Identify which cell holds the provided text, then report its (x, y) central coordinate. 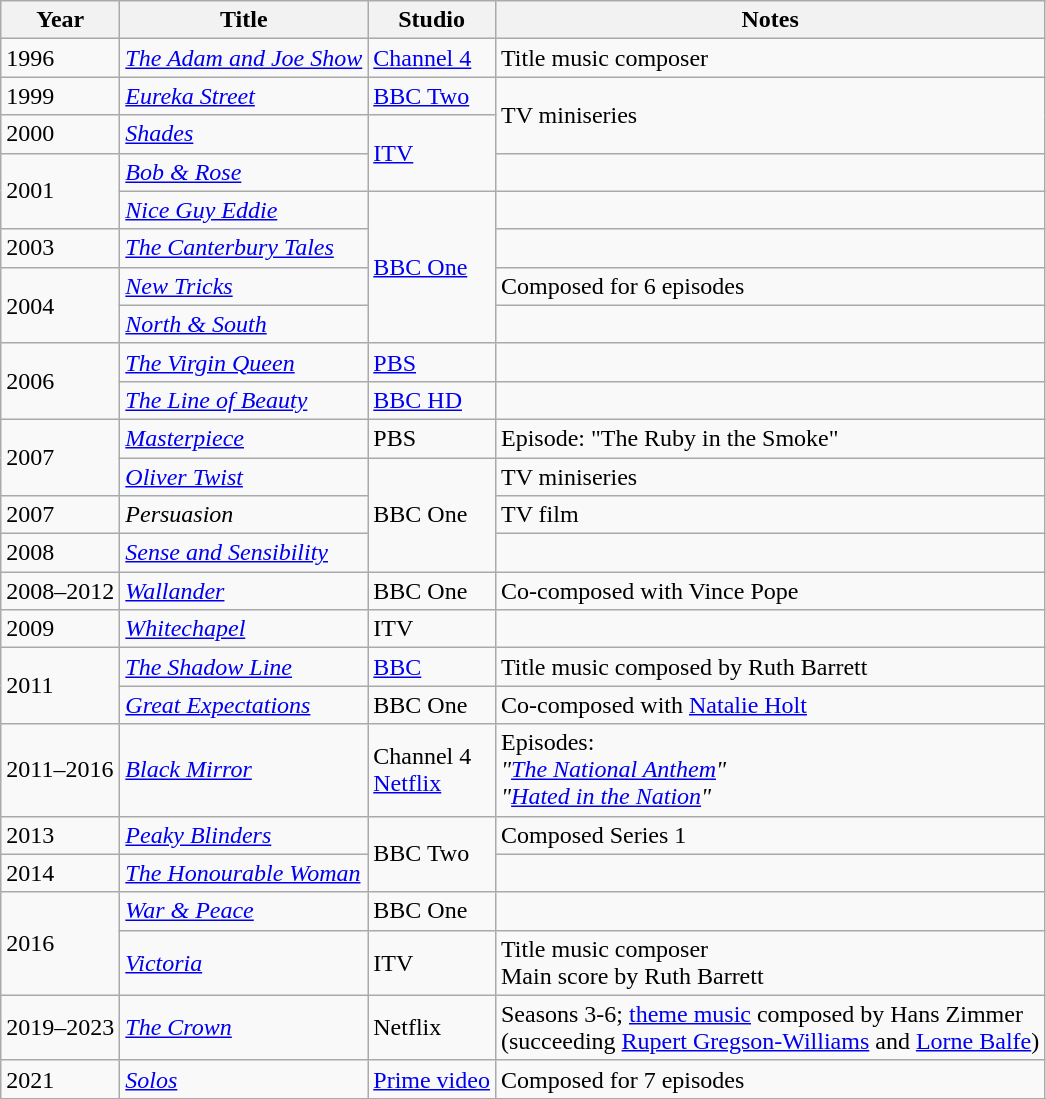
Channel 4 (432, 58)
The Virgin Queen (244, 362)
Prime video (432, 1079)
The Adam and Joe Show (244, 58)
Masterpiece (244, 438)
Whitechapel (244, 629)
2001 (60, 191)
Title music composer (770, 58)
Co-composed with Vince Pope (770, 591)
The Shadow Line (244, 667)
Black Mirror (244, 770)
2019–2023 (60, 1028)
1999 (60, 96)
New Tricks (244, 286)
2009 (60, 629)
2000 (60, 134)
2003 (60, 248)
North & South (244, 324)
Great Expectations (244, 705)
2021 (60, 1079)
Eureka Street (244, 96)
Channel 4Netflix (432, 770)
Episode: "The Ruby in the Smoke" (770, 438)
2008 (60, 553)
Shades (244, 134)
Notes (770, 20)
Composed Series 1 (770, 835)
The Canterbury Tales (244, 248)
2011–2016 (60, 770)
The Line of Beauty (244, 400)
2006 (60, 381)
BBC (432, 667)
Title music composerMain score by Ruth Barrett (770, 962)
The Honourable Woman (244, 873)
2008–2012 (60, 591)
Bob & Rose (244, 172)
Solos (244, 1079)
Oliver Twist (244, 477)
Composed for 7 episodes (770, 1079)
Nice Guy Eddie (244, 210)
Studio (432, 20)
Netflix (432, 1028)
Victoria (244, 962)
Sense and Sensibility (244, 553)
2004 (60, 305)
Composed for 6 episodes (770, 286)
2016 (60, 944)
BBC HD (432, 400)
War & Peace (244, 911)
2011 (60, 686)
Title music composed by Ruth Barrett (770, 667)
Seasons 3-6; theme music composed by Hans Zimmer (succeeding Rupert Gregson-Williams and Lorne Balfe) (770, 1028)
1996 (60, 58)
Persuasion (244, 515)
Title (244, 20)
Wallander (244, 591)
Peaky Blinders (244, 835)
2013 (60, 835)
The Crown (244, 1028)
Co-composed with Natalie Holt (770, 705)
TV film (770, 515)
Year (60, 20)
Episodes:"The National Anthem""Hated in the Nation" (770, 770)
2014 (60, 873)
